Return [X, Y] of the center of cell containing provided text 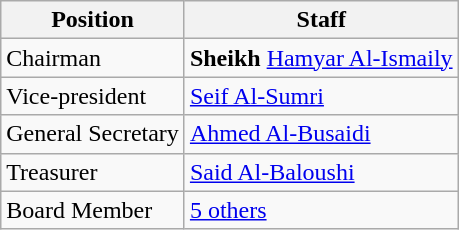
Said Al-Baloushi [321, 172]
Ahmed Al-Busaidi [321, 134]
5 others [321, 210]
General Secretary [93, 134]
Chairman [93, 58]
Vice-president [93, 96]
Seif Al-Sumri [321, 96]
Position [93, 20]
Staff [321, 20]
Treasurer [93, 172]
Board Member [93, 210]
Sheikh Hamyar Al-Ismaily [321, 58]
